Capture the cell that displays the provided text and extract its (x, y) central coordinate. 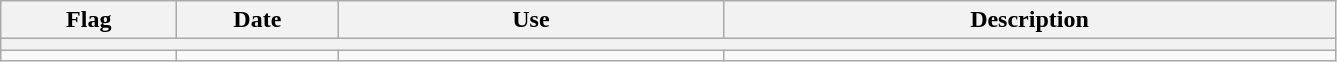
Date (258, 20)
Flag (89, 20)
Description (1030, 20)
Use (531, 20)
